Capture the cell that displays the provided text and extract its [x, y] central coordinate. 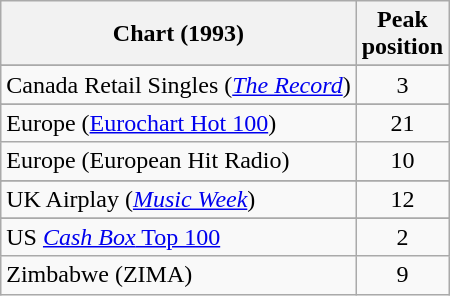
10 [402, 161]
Peakposition [402, 34]
Chart (1993) [178, 34]
9 [402, 275]
US Cash Box Top 100 [178, 237]
Europe (Eurochart Hot 100) [178, 123]
12 [402, 199]
Europe (European Hit Radio) [178, 161]
3 [402, 85]
UK Airplay (Music Week) [178, 199]
2 [402, 237]
21 [402, 123]
Canada Retail Singles (The Record) [178, 85]
Zimbabwe (ZIMA) [178, 275]
